Capture the cell that displays the provided text and extract its (x, y) central coordinate. 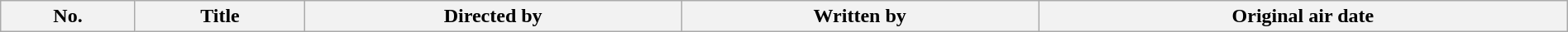
Original air date (1303, 16)
Directed by (493, 16)
Written by (860, 16)
No. (68, 16)
Title (220, 16)
